Provide the (X, Y) coordinate of the cell's center where the given text is located.  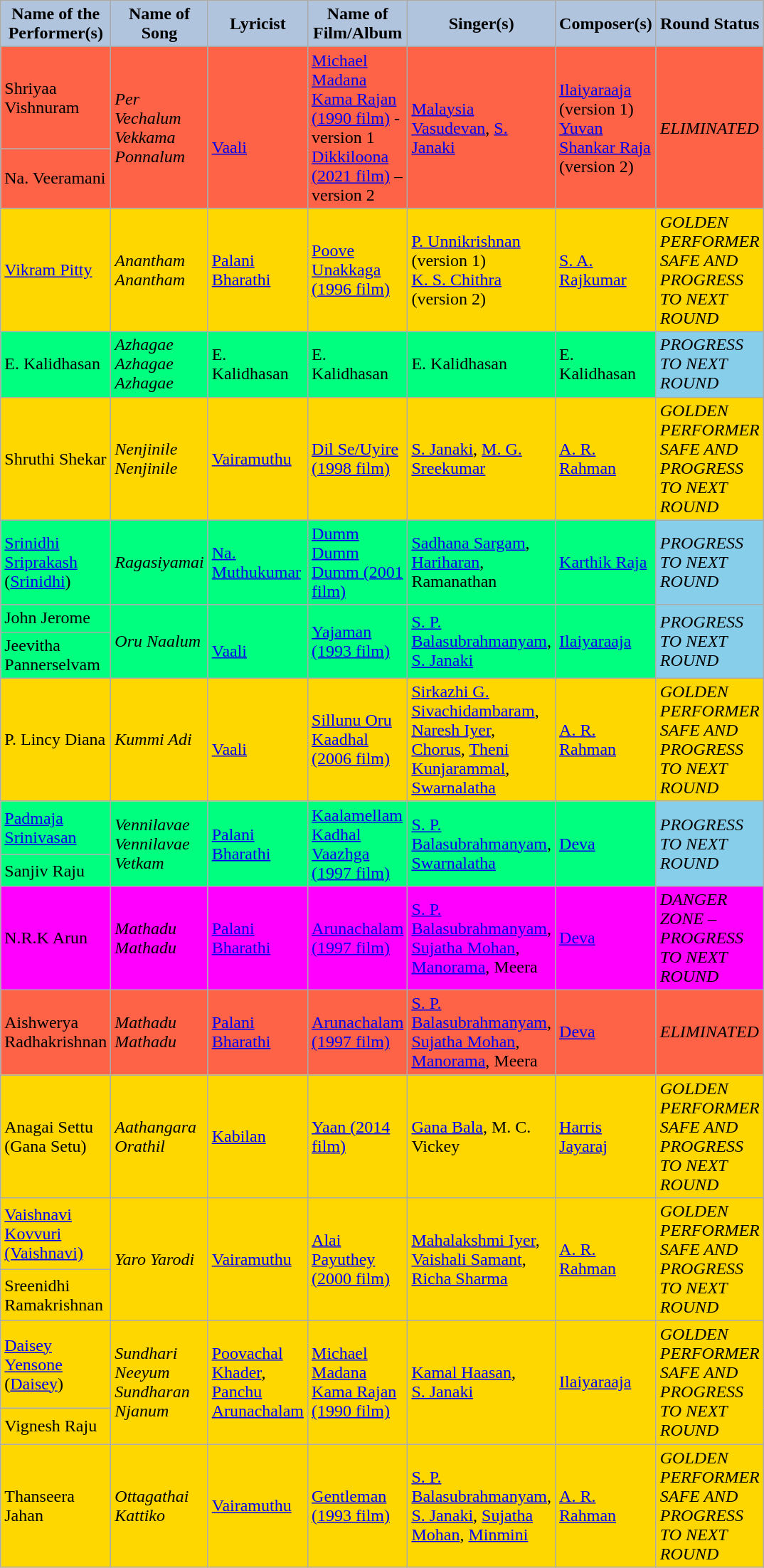
P. Unnikrishnan (version 1)K. S. Chithra(version 2) (482, 270)
Gana Bala, M. C. Vickey (482, 1135)
Sundhari Neeyum Sundharan Njanum (159, 1383)
Vikram Pitty (55, 270)
Michael Madana Kama Rajan (1990 film) (358, 1383)
Dumm Dumm Dumm (2001 film) (358, 562)
DANGER ZONE – PROGRESS TO NEXT ROUND (710, 938)
Jeevitha Pannerselvam (55, 655)
Vaishnavi Kovvuri (Vaishnavi) (55, 1234)
Karthik Raja (606, 562)
Daisey Yensone(Daisey) (55, 1365)
Sillunu Oru Kaadhal (2006 film) (358, 740)
S. P. Balasubrahmanyam, S. Janaki (482, 642)
Kummi Adi (159, 740)
Ottagathai Kattiko (159, 1505)
Sadhana Sargam, Hariharan, Ramanathan (482, 562)
Poove Unakkaga (1996 film) (358, 270)
S. A. Rajkumar (606, 270)
Lyricist (258, 24)
Ragasiyamai (159, 562)
Oru Naalum (159, 642)
Poovachal Khader, Panchu Arunachalam (258, 1383)
Harris Jayaraj (606, 1135)
Vennilavae Vennilavae Vetkam (159, 844)
N.R.K Arun (55, 938)
Kamal Haasan,S. Janaki (482, 1383)
Yajaman (1993 film) (358, 642)
Vignesh Raju (55, 1426)
Sanjiv Raju (55, 870)
Gentleman (1993 film) (358, 1505)
Padmaja Srinivasan (55, 828)
Name of the Performer(s) (55, 24)
Nenjinile Nenjinile (159, 458)
Kaalamellam Kadhal Vaazhga (1997 film) (358, 844)
Yaan (2014 film) (358, 1135)
P. Lincy Diana (55, 740)
Name of Song (159, 24)
Thanseera Jahan (55, 1505)
S. Janaki, M. G. Sreekumar (482, 458)
Aathangara Orathil (159, 1135)
Michael Madana Kama Rajan (1990 film) -version 1Dikkiloona (2021 film) – version 2 (358, 128)
Ilaiyaraaja (version 1) Yuvan Shankar Raja(version 2) (606, 128)
Name of Film/Album (358, 24)
Na. Muthukumar (258, 562)
Kabilan (258, 1135)
Aishwerya Radhakrishnan (55, 1032)
Anantham Anantham (159, 270)
Shruthi Shekar (55, 458)
Round Status (710, 24)
Sreenidhi Ramakrishnan (55, 1296)
Srinidhi Sriprakash(Srinidhi) (55, 562)
Na. Veeramani (55, 179)
Sirkazhi G. Sivachidambaram, Naresh Iyer, Chorus, Theni Kunjarammal, Swarnalatha (482, 740)
Dil Se/Uyire (1998 film) (358, 458)
Singer(s) (482, 24)
Malaysia Vasudevan, S. Janaki (482, 128)
Alai Payuthey (2000 film) (358, 1259)
Shriyaa Vishnuram (55, 98)
S. P. Balasubrahmanyam, S. Janaki, Sujatha Mohan, Minmini (482, 1505)
S. P. Balasubrahmanyam, Swarnalatha (482, 844)
Anagai Settu (Gana Setu) (55, 1135)
Azhagae Azhagae Azhagae (159, 364)
Yaro Yarodi (159, 1259)
Per Vechalum Vekkama Ponnalum (159, 128)
Composer(s) (606, 24)
Mahalakshmi Iyer, Vaishali Samant, Richa Sharma (482, 1259)
John Jerome (55, 618)
